Pinpoint the cell where the given text exists, returning its (X, Y) midpoint coordinate. 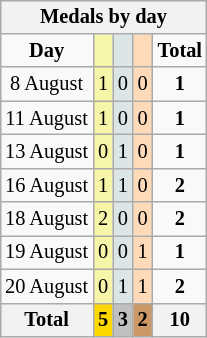
5 (103, 320)
20 August (46, 286)
11 August (46, 118)
13 August (46, 152)
10 (180, 320)
3 (123, 320)
16 August (46, 185)
Medals by day (104, 17)
19 August (46, 253)
18 August (46, 219)
8 August (46, 84)
Day (46, 51)
